Output the [X, Y] coordinate of the center of the cell containing the given text.  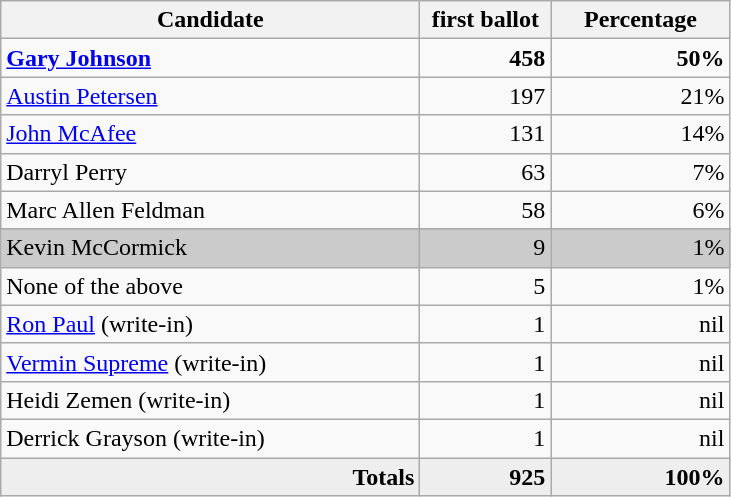
Darryl Perry [210, 172]
Heidi Zemen (write-in) [210, 400]
first ballot [486, 20]
9 [486, 248]
50% [640, 58]
58 [486, 210]
Gary Johnson [210, 58]
100% [640, 477]
Totals [210, 477]
Ron Paul (write-in) [210, 324]
Vermin Supreme (write-in) [210, 362]
131 [486, 134]
5 [486, 286]
Candidate [210, 20]
7% [640, 172]
None of the above [210, 286]
Marc Allen Feldman [210, 210]
63 [486, 172]
6% [640, 210]
458 [486, 58]
Derrick Grayson (write-in) [210, 438]
Austin Petersen [210, 96]
Percentage [640, 20]
21% [640, 96]
Kevin McCormick [210, 248]
14% [640, 134]
925 [486, 477]
John McAfee [210, 134]
197 [486, 96]
